Identify which cell holds the provided text, then report its [X, Y] central coordinate. 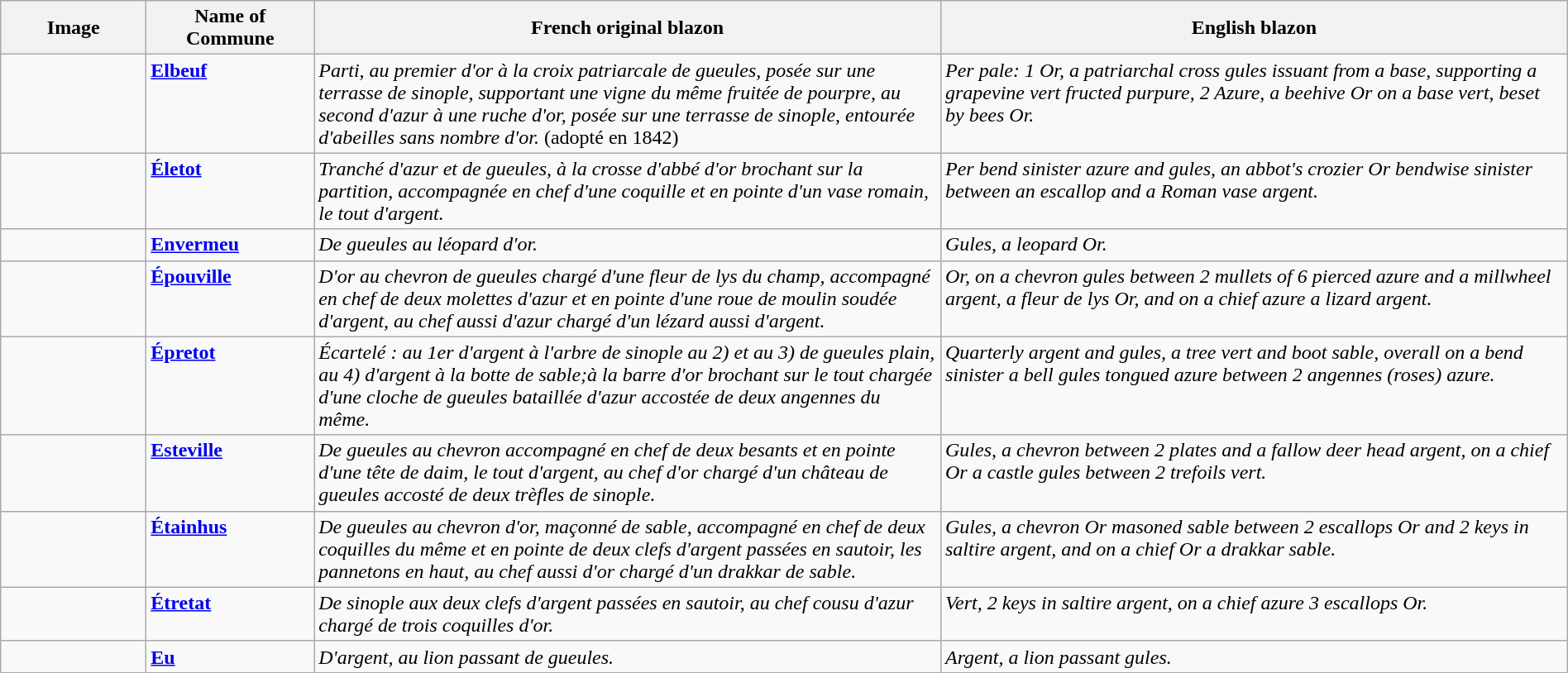
Image [74, 28]
Elbeuf [230, 104]
De sinople aux deux clefs d'argent passées en sautoir, au chef cousu d'azur chargé de trois coquilles d'or. [628, 613]
French original blazon [628, 28]
Esteville [230, 473]
Vert, 2 keys in saltire argent, on a chief azure 3 escallops Or. [1254, 613]
Argent, a lion passant gules. [1254, 656]
Életot [230, 191]
Eu [230, 656]
Gules, a chevron Or masoned sable between 2 escallops Or and 2 keys in saltire argent, and on a chief Or a drakkar sable. [1254, 549]
Épretot [230, 385]
Name of Commune [230, 28]
Gules, a leopard Or. [1254, 245]
Épouville [230, 298]
Gules, a chevron between 2 plates and a fallow deer head argent, on a chief Or a castle gules between 2 trefoils vert. [1254, 473]
Quarterly argent and gules, a tree vert and boot sable, overall on a bend sinister a bell gules tongued azure between 2 angennes (roses) azure. [1254, 385]
Envermeu [230, 245]
Étainhus [230, 549]
De gueules au léopard d'or. [628, 245]
Étretat [230, 613]
D'argent, au lion passant de gueules. [628, 656]
English blazon [1254, 28]
Per bend sinister azure and gules, an abbot's crozier Or bendwise sinister between an escallop and a Roman vase argent. [1254, 191]
Or, on a chevron gules between 2 mullets of 6 pierced azure and a millwheel argent, a fleur de lys Or, and on a chief azure a lizard argent. [1254, 298]
